Return (x, y) of the center of cell containing provided text 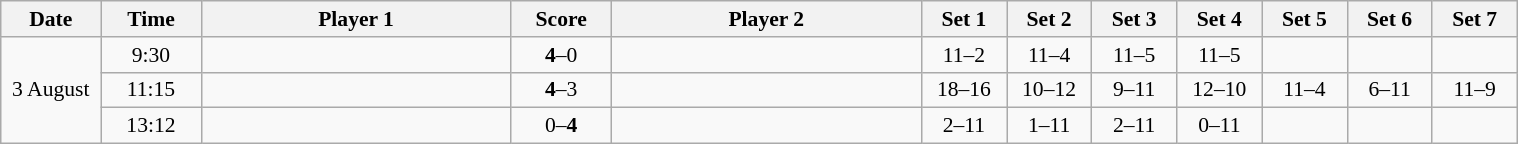
11–9 (1474, 90)
Date (51, 19)
Set 1 (964, 19)
Score (561, 19)
4–3 (561, 90)
Set 6 (1390, 19)
4–0 (561, 55)
Set 2 (1048, 19)
Player 2 (766, 19)
12–10 (1220, 90)
18–16 (964, 90)
Time (151, 19)
Set 5 (1304, 19)
3 August (51, 90)
13:12 (151, 126)
6–11 (1390, 90)
0–11 (1220, 126)
1–11 (1048, 126)
0–4 (561, 126)
10–12 (1048, 90)
9–11 (1134, 90)
11:15 (151, 90)
Set 7 (1474, 19)
9:30 (151, 55)
Player 1 (356, 19)
Set 3 (1134, 19)
11–2 (964, 55)
Set 4 (1220, 19)
